Locate the cell with the specified text and output its (x, y) center coordinate. 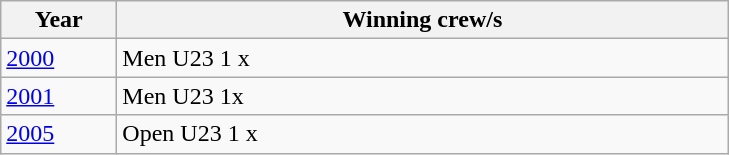
Open U23 1 x (422, 134)
2000 (59, 58)
Men U23 1 x (422, 58)
2001 (59, 96)
Year (59, 20)
Winning crew/s (422, 20)
Men U23 1x (422, 96)
2005 (59, 134)
